Provide the [X, Y] coordinate of the cell's center where the given text is located.  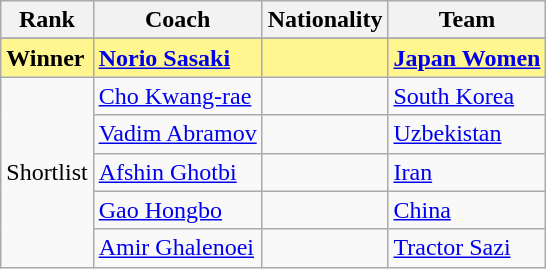
Rank [47, 20]
China [467, 210]
Winner [47, 58]
Tractor Sazi [467, 248]
Cho Kwang-rae [178, 96]
Coach [178, 20]
Afshin Ghotbi [178, 172]
South Korea [467, 96]
Team [467, 20]
Uzbekistan [467, 134]
Nationality [325, 20]
Shortlist [47, 172]
Japan Women [467, 58]
Vadim Abramov [178, 134]
Iran [467, 172]
Norio Sasaki [178, 58]
Amir Ghalenoei [178, 248]
Gao Hongbo [178, 210]
